From the cell containing the given text, extract its center point as (X, Y) coordinate. 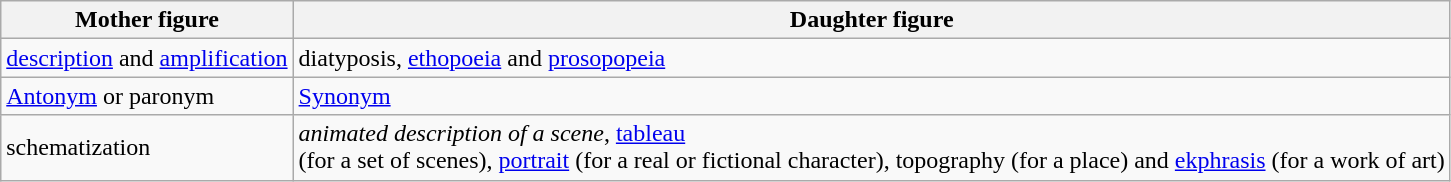
Mother figure (147, 20)
Daughter figure (872, 20)
diatyposis, ethopoeia and prosopopeia (872, 58)
description and amplification (147, 58)
schematization (147, 148)
Synonym (872, 96)
Antonym or paronym (147, 96)
